Determine the (x, y) coordinate at the center of the cell enclosing the given text.  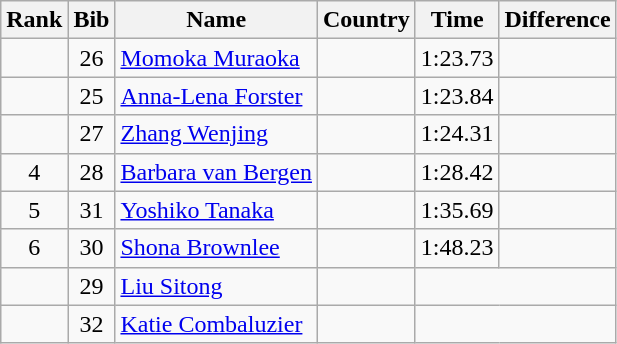
Yoshiko Tanaka (216, 210)
Katie Combaluzier (216, 324)
Time (457, 20)
1:35.69 (457, 210)
1:23.84 (457, 96)
Country (366, 20)
Difference (558, 20)
25 (92, 96)
1:24.31 (457, 134)
Momoka Muraoka (216, 58)
4 (34, 172)
Shona Brownlee (216, 248)
Bib (92, 20)
32 (92, 324)
Name (216, 20)
30 (92, 248)
6 (34, 248)
Liu Sitong (216, 286)
5 (34, 210)
1:48.23 (457, 248)
Rank (34, 20)
28 (92, 172)
29 (92, 286)
1:23.73 (457, 58)
26 (92, 58)
1:28.42 (457, 172)
27 (92, 134)
Anna-Lena Forster (216, 96)
31 (92, 210)
Zhang Wenjing (216, 134)
Barbara van Bergen (216, 172)
